Scan for the cell matching the given text and deliver its [X, Y] coordinate at center. 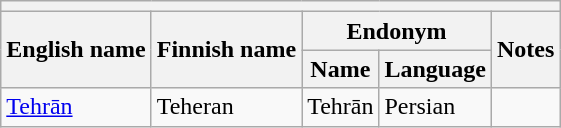
Finnish name [226, 50]
Language [435, 69]
Persian [435, 107]
English name [76, 50]
Name [340, 69]
Teheran [226, 107]
Notes [525, 50]
Endonym [397, 31]
